Detect which cell encompasses the target text, then output its (X, Y) center coordinate. 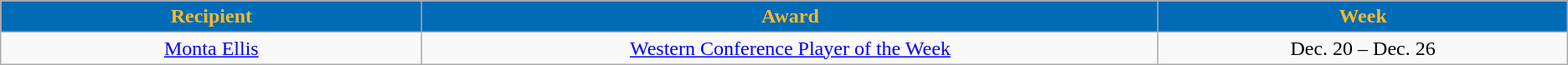
Monta Ellis (211, 48)
Award (791, 17)
Recipient (211, 17)
Western Conference Player of the Week (791, 48)
Dec. 20 – Dec. 26 (1363, 48)
Week (1363, 17)
